Search for the cell housing the specified text and yield its [x, y] center coordinate. 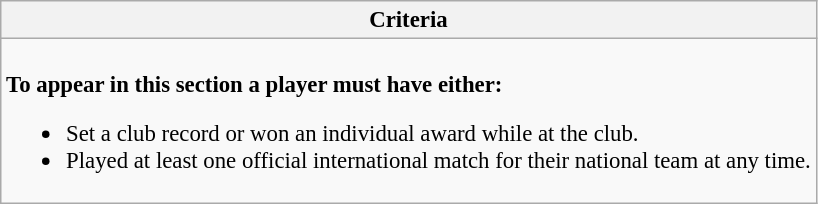
Criteria [408, 20]
